Capture the cell that displays the provided text and extract its (X, Y) central coordinate. 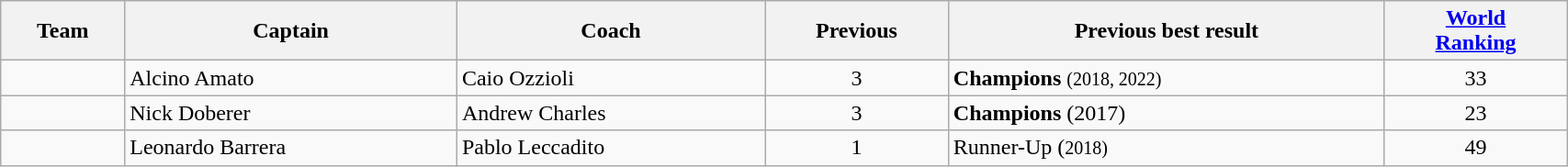
Alcino Amato (291, 78)
Champions (2018, 2022) (1167, 78)
23 (1475, 113)
Leonardo Barrera (291, 148)
Captain (291, 31)
Caio Ozzioli (610, 78)
Nick Doberer (291, 113)
Champions (2017) (1167, 113)
Previous best result (1167, 31)
Previous (857, 31)
1 (857, 148)
33 (1475, 78)
Andrew Charles (610, 113)
49 (1475, 148)
Pablo Leccadito (610, 148)
WorldRanking (1475, 31)
Team (62, 31)
Runner-Up (2018) (1167, 148)
Coach (610, 31)
